Pinpoint the cell where the given text exists, returning its (x, y) midpoint coordinate. 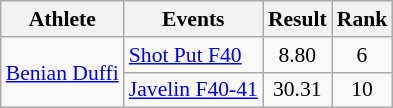
8.80 (298, 55)
Events (194, 19)
Athlete (62, 19)
6 (362, 55)
Shot Put F40 (194, 55)
Javelin F40-41 (194, 90)
Rank (362, 19)
10 (362, 90)
30.31 (298, 90)
Benian Duffi (62, 72)
Result (298, 19)
